Extract the (x, y) coordinate from the center of the cell holding the provided text.  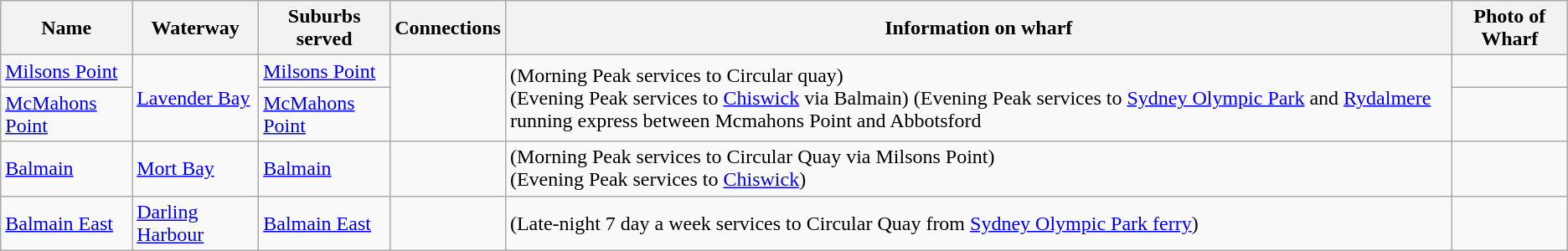
Suburbs served (325, 28)
Information on wharf (978, 28)
Name (67, 28)
Lavender Bay (196, 99)
Darling Harbour (196, 223)
Waterway (196, 28)
Mort Bay (196, 169)
Photo of Wharf (1509, 28)
(Late-night 7 day a week services to Circular Quay from Sydney Olympic Park ferry) (978, 223)
(Morning Peak services to Circular Quay via Milsons Point)(Evening Peak services to Chiswick) (978, 169)
Connections (448, 28)
